Capture the cell that displays the provided text and extract its [x, y] central coordinate. 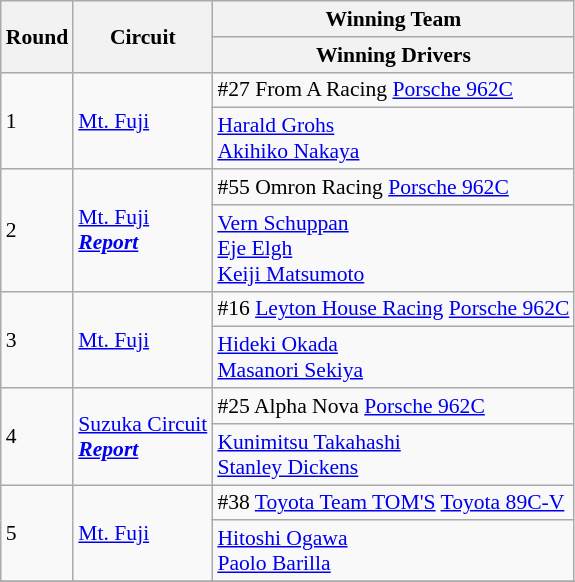
#25 Alpha Nova Porsche 962C [393, 406]
Kunimitsu Takahashi Stanley Dickens [393, 454]
4 [38, 436]
#38 Toyota Team TOM'S Toyota 89C-V [393, 503]
#16 Leyton House Racing Porsche 962C [393, 309]
Vern Schuppan Eje Elgh Keiji Matsumoto [393, 248]
Mt. FujiReport [142, 230]
2 [38, 230]
Hideki Okada Masanori Sekiya [393, 358]
Harald Grohs Akihiko Nakaya [393, 138]
Suzuka CircuitReport [142, 436]
Round [38, 36]
3 [38, 340]
Winning Drivers [393, 55]
#55 Omron Racing Porsche 962C [393, 187]
Circuit [142, 36]
1 [38, 120]
Hitoshi Ogawa Paolo Barilla [393, 552]
#27 From A Racing Porsche 962C [393, 90]
5 [38, 534]
Winning Team [393, 19]
